Capture the cell that displays the provided text and extract its [x, y] central coordinate. 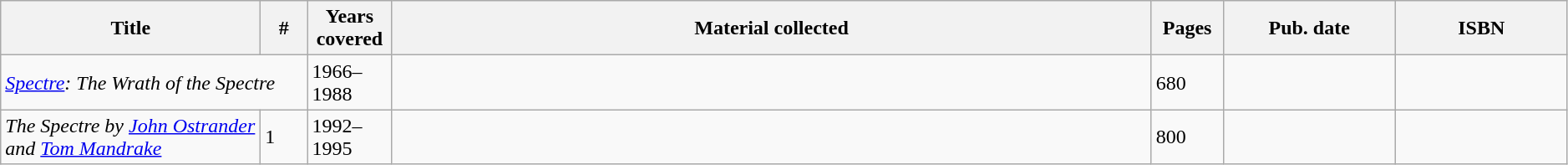
Years covered [349, 28]
Pub. date [1309, 28]
1966–1988 [349, 82]
Pages [1187, 28]
680 [1187, 82]
Material collected [772, 28]
1 [284, 137]
Title [130, 28]
1992–1995 [349, 137]
The Spectre by John Ostrander and Tom Mandrake [130, 137]
ISBN [1481, 28]
800 [1187, 137]
# [284, 28]
Spectre: The Wrath of the Spectre [154, 82]
